Capture the cell that displays the provided text and extract its (x, y) central coordinate. 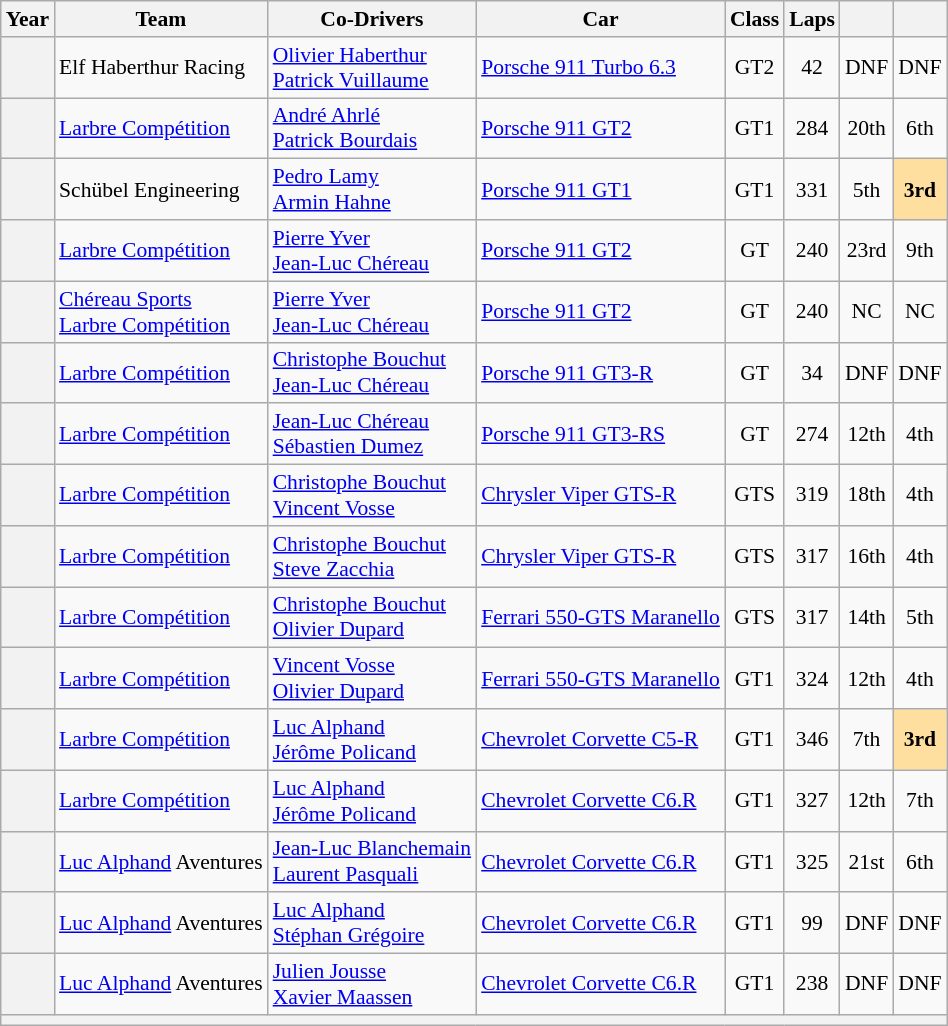
346 (812, 740)
Jean-Luc Blanchemain Laurent Pasquali (372, 862)
Jean-Luc Chéreau Sébastien Dumez (372, 434)
18th (866, 496)
34 (812, 372)
325 (812, 862)
Year (28, 19)
Porsche 911 GT3-RS (600, 434)
324 (812, 678)
Co-Drivers (372, 19)
Vincent Vosse Olivier Dupard (372, 678)
331 (812, 190)
Team (161, 19)
99 (812, 924)
Porsche 911 GT3-R (600, 372)
42 (812, 68)
Pedro Lamy Armin Hahne (372, 190)
16th (866, 556)
Laps (812, 19)
Christophe Bouchut Olivier Dupard (372, 618)
Christophe Bouchut Steve Zacchia (372, 556)
Porsche 911 GT1 (600, 190)
Elf Haberthur Racing (161, 68)
Luc Alphand Stéphan Grégoire (372, 924)
327 (812, 800)
284 (812, 128)
274 (812, 434)
238 (812, 984)
Christophe Bouchut Vincent Vosse (372, 496)
Class (754, 19)
14th (866, 618)
9th (920, 250)
23rd (866, 250)
Schübel Engineering (161, 190)
Julien Jousse Xavier Maassen (372, 984)
André Ahrlé Patrick Bourdais (372, 128)
Christophe Bouchut Jean-Luc Chéreau (372, 372)
21st (866, 862)
319 (812, 496)
Chevrolet Corvette C5-R (600, 740)
GT2 (754, 68)
Car (600, 19)
20th (866, 128)
Chéreau Sports Larbre Compétition (161, 312)
Porsche 911 Turbo 6.3 (600, 68)
Olivier Haberthur Patrick Vuillaume (372, 68)
